From the cell containing the given text, extract its center point as [x, y] coordinate. 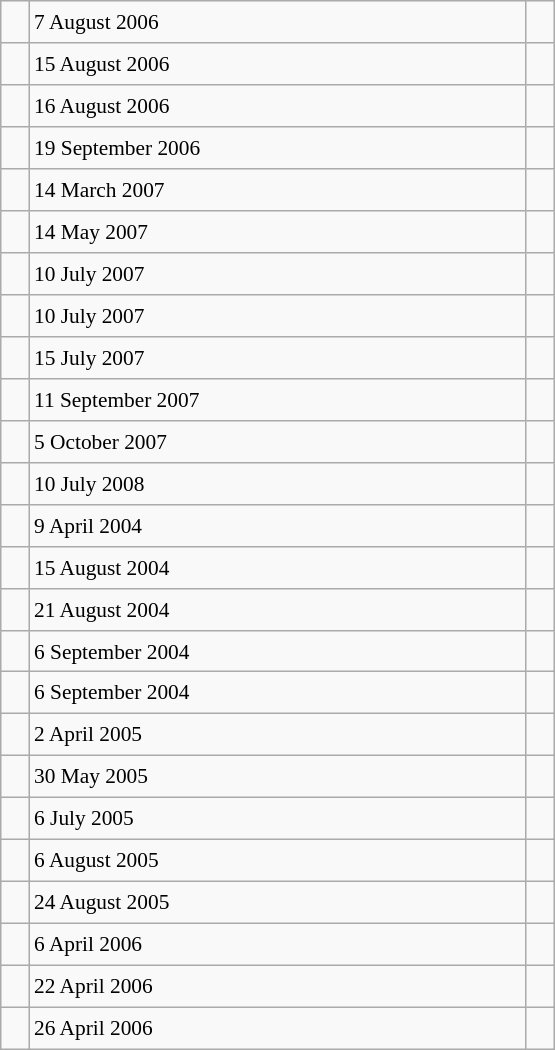
22 April 2006 [278, 986]
6 April 2006 [278, 945]
16 August 2006 [278, 106]
5 October 2007 [278, 441]
6 August 2005 [278, 861]
21 August 2004 [278, 609]
26 April 2006 [278, 1028]
10 July 2008 [278, 483]
14 May 2007 [278, 232]
7 August 2006 [278, 22]
15 August 2004 [278, 567]
15 August 2006 [278, 64]
9 April 2004 [278, 525]
30 May 2005 [278, 777]
24 August 2005 [278, 903]
14 March 2007 [278, 190]
6 July 2005 [278, 819]
11 September 2007 [278, 399]
15 July 2007 [278, 358]
2 April 2005 [278, 735]
19 September 2006 [278, 148]
